Search for the cell housing the specified text and yield its [X, Y] center coordinate. 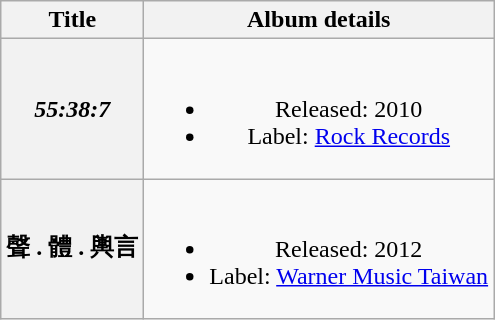
55:38:7 [72, 109]
Album details [319, 20]
Released: 2012Label: Warner Music Taiwan [319, 249]
聲 . 體 . 輿言 [72, 249]
Released: 2010Label: Rock Records [319, 109]
Title [72, 20]
